Capture the cell that displays the provided text and extract its [X, Y] central coordinate. 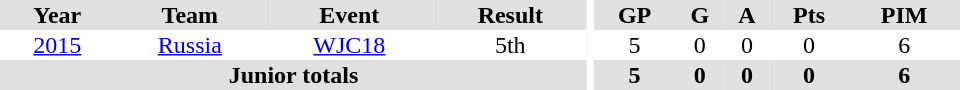
2015 [58, 45]
Junior totals [294, 75]
A [747, 15]
Result [511, 15]
G [700, 15]
PIM [904, 15]
Team [190, 15]
Year [58, 15]
WJC18 [349, 45]
GP [635, 15]
5th [511, 45]
Pts [810, 15]
Event [349, 15]
Russia [190, 45]
